From the cell containing the given text, extract its center point as (x, y) coordinate. 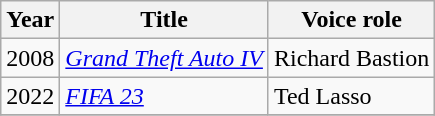
Title (164, 20)
Ted Lasso (351, 96)
Richard Bastion (351, 58)
Grand Theft Auto IV (164, 58)
Year (30, 20)
2008 (30, 58)
2022 (30, 96)
FIFA 23 (164, 96)
Voice role (351, 20)
